Locate the cell with the specified text and output its (X, Y) center coordinate. 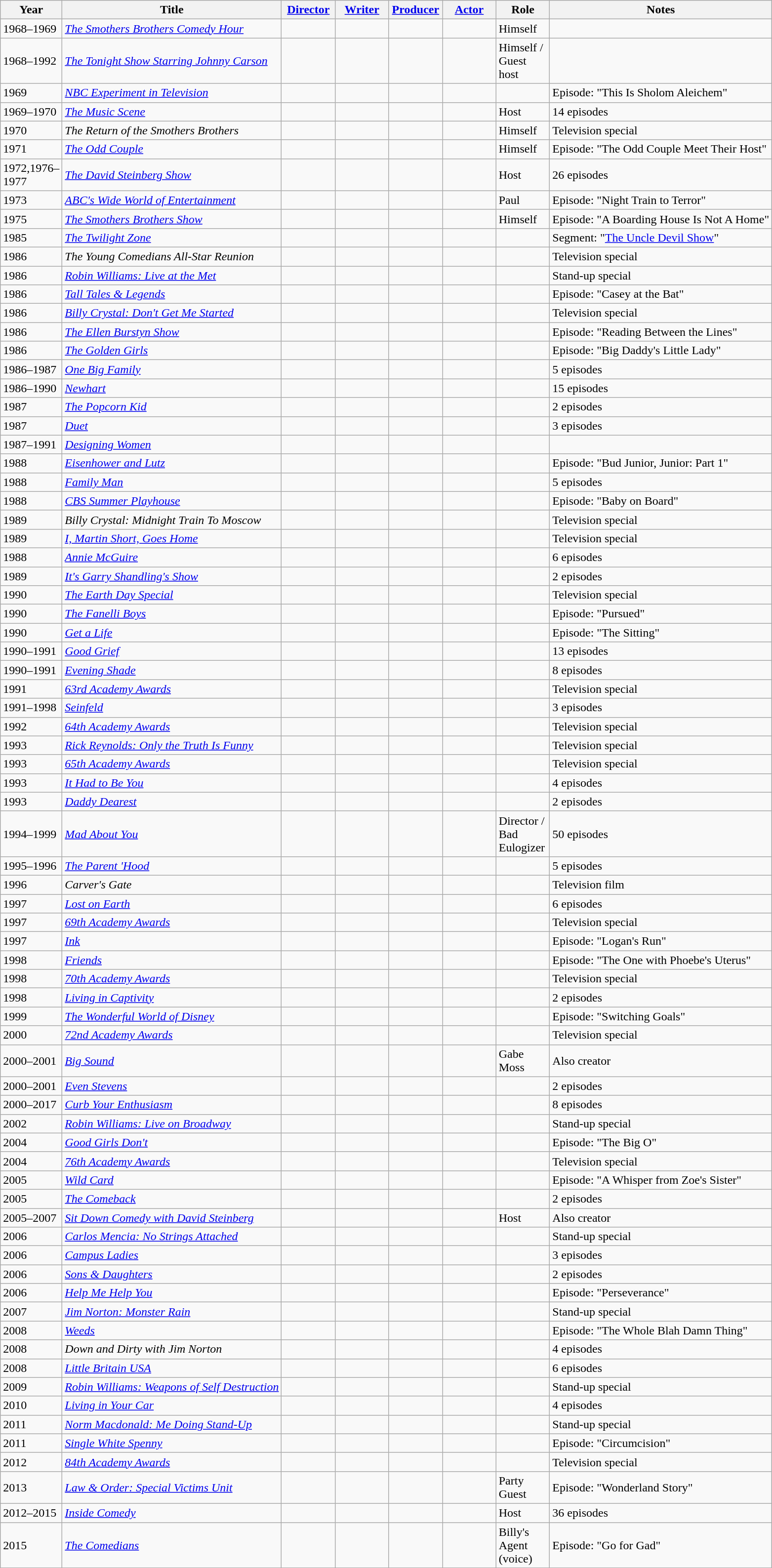
64th Academy Awards (172, 726)
Eisenhower and Lutz (172, 463)
Weeds (172, 1330)
Living in Captivity (172, 998)
Down and Dirty with Jim Norton (172, 1349)
Title (172, 10)
2010 (32, 1406)
2000–2017 (32, 1105)
1996 (32, 885)
76th Academy Awards (172, 1161)
50 episodes (661, 834)
1973 (32, 200)
2015 (32, 1545)
1968–1969 (32, 29)
Carlos Mencia: No Strings Attached (172, 1237)
Producer (416, 10)
2007 (32, 1312)
1972,1976–1977 (32, 175)
Robin Williams: Live on Broadway (172, 1124)
The Young Comedians All-Star Reunion (172, 256)
65th Academy Awards (172, 764)
1985 (32, 238)
Tall Tales & Legends (172, 294)
Party Guest (523, 1488)
The Wonderful World of Disney (172, 1016)
2000 (32, 1035)
Billy's Agent (voice) (523, 1545)
Episode: "The Whole Blah Damn Thing" (661, 1330)
Episode: "This Is Sholom Aleichem" (661, 93)
One Big Family (172, 369)
The Music Scene (172, 112)
Role (523, 10)
NBC Experiment in Television (172, 93)
2012–2015 (32, 1513)
Episode: "A Whisper from Zoe's Sister" (661, 1180)
Paul (523, 200)
Episode: "Night Train to Terror" (661, 200)
Ink (172, 941)
Carver's Gate (172, 885)
1995–1996 (32, 866)
1969–1970 (32, 112)
63rd Academy Awards (172, 689)
The Comeback (172, 1199)
Robin Williams: Weapons of Self Destruction (172, 1387)
Evening Shade (172, 670)
Lost on Earth (172, 903)
1970 (32, 130)
1991 (32, 689)
72nd Academy Awards (172, 1035)
Mad About You (172, 834)
Episode: "Bud Junior, Junior: Part 1" (661, 463)
1971 (32, 149)
1969 (32, 93)
Sons & Daughters (172, 1274)
Episode: "Wonderland Story" (661, 1488)
The Popcorn Kid (172, 407)
Billy Crystal: Don't Get Me Started (172, 313)
Episode: "Big Daddy's Little Lady" (661, 351)
I, Martin Short, Goes Home (172, 538)
Annie McGuire (172, 557)
Episode: "The Sitting" (661, 633)
1975 (32, 219)
Episode: "Go for Gad" (661, 1545)
Billy Crystal: Midnight Train To Moscow (172, 520)
70th Academy Awards (172, 979)
CBS Summer Playhouse (172, 501)
Inside Comedy (172, 1513)
2012 (32, 1462)
Episode: "The One with Phoebe's Uterus" (661, 960)
The Smothers Brothers Comedy Hour (172, 29)
15 episodes (661, 388)
The Comedians (172, 1545)
26 episodes (661, 175)
Episode: "Circumcision" (661, 1443)
Segment: "The Uncle Devil Show" (661, 238)
The David Steinberg Show (172, 175)
The Smothers Brothers Show (172, 219)
Episode: "Casey at the Bat" (661, 294)
Actor (469, 10)
69th Academy Awards (172, 923)
Gabe Moss (523, 1061)
2002 (32, 1124)
Good Girls Don't (172, 1142)
It Had to Be You (172, 783)
Good Grief (172, 651)
2009 (32, 1387)
Norm Macdonald: Me Doing Stand-Up (172, 1424)
1986–1987 (32, 369)
Wild Card (172, 1180)
Designing Women (172, 444)
Director / Bad Eulogizer (523, 834)
Episode: "Logan's Run" (661, 941)
Episode: "Switching Goals" (661, 1016)
1991–1998 (32, 708)
1992 (32, 726)
The Parent 'Hood (172, 866)
Episode: "Pursued" (661, 614)
Campus Ladies (172, 1255)
Rick Reynolds: Only the Truth Is Funny (172, 745)
Writer (363, 10)
Seinfeld (172, 708)
The Earth Day Special (172, 595)
The Tonight Show Starring Johnny Carson (172, 61)
Episode: "A Boarding House Is Not A Home" (661, 219)
Episode: "Reading Between the Lines" (661, 332)
Episode: "The Odd Couple Meet Their Host" (661, 149)
36 episodes (661, 1513)
13 episodes (661, 651)
Friends (172, 960)
Even Stevens (172, 1086)
Single White Spenny (172, 1443)
Duet (172, 426)
Year (32, 10)
Television film (661, 885)
Episode: "Perseverance" (661, 1293)
1987–1991 (32, 444)
Jim Norton: Monster Rain (172, 1312)
Daddy Dearest (172, 802)
It's Garry Shandling's Show (172, 576)
The Fanelli Boys (172, 614)
Little Britain USA (172, 1368)
1986–1990 (32, 388)
Help Me Help You (172, 1293)
2005–2007 (32, 1217)
The Golden Girls (172, 351)
The Return of the Smothers Brothers (172, 130)
14 episodes (661, 112)
2013 (32, 1488)
Notes (661, 10)
Episode: "The Big O" (661, 1142)
The Odd Couple (172, 149)
Himself / Guest host (523, 61)
1994–1999 (32, 834)
ABC's Wide World of Entertainment (172, 200)
Robin Williams: Live at the Met (172, 275)
Curb Your Enthusiasm (172, 1105)
Director (308, 10)
Living in Your Car (172, 1406)
Episode: "Baby on Board" (661, 501)
Newhart (172, 388)
Law & Order: Special Victims Unit (172, 1488)
Get a Life (172, 633)
Sit Down Comedy with David Steinberg (172, 1217)
84th Academy Awards (172, 1462)
Big Sound (172, 1061)
1968–1992 (32, 61)
The Twilight Zone (172, 238)
Family Man (172, 482)
The Ellen Burstyn Show (172, 332)
1999 (32, 1016)
